Scan for the cell matching the given text and deliver its (X, Y) coordinate at center. 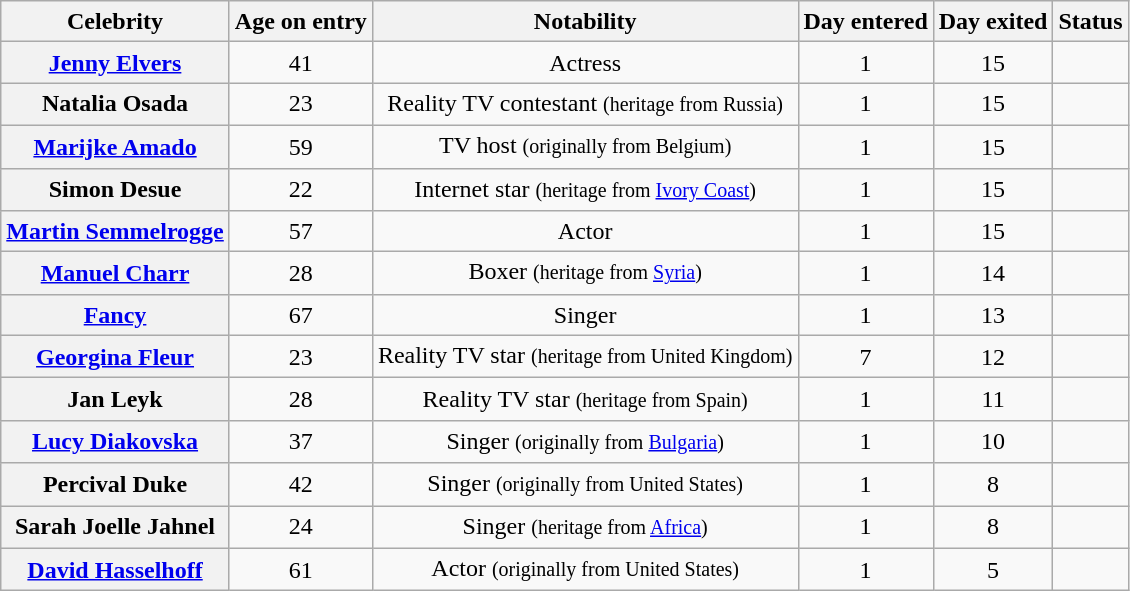
Marijke Amado (116, 146)
Actor (originally from United States) (585, 570)
67 (300, 314)
Reality TV contestant (heritage from Russia) (585, 104)
Day exited (993, 22)
Status (1090, 22)
5 (993, 570)
14 (993, 274)
Percival Duke (116, 484)
TV host (originally from Belgium) (585, 146)
Reality TV star (heritage from United Kingdom) (585, 356)
Singer (585, 314)
Simon Desue (116, 190)
61 (300, 570)
Lucy Diakovska (116, 442)
Jenny Elvers (116, 62)
Actor (585, 232)
Sarah Joelle Jahnel (116, 528)
10 (993, 442)
Georgina Fleur (116, 356)
Day entered (866, 22)
Internet star (heritage from Ivory Coast) (585, 190)
13 (993, 314)
Actress (585, 62)
Boxer (heritage from Syria) (585, 274)
57 (300, 232)
Singer (originally from Bulgaria) (585, 442)
Natalia Osada (116, 104)
42 (300, 484)
Manuel Charr (116, 274)
David Hasselhoff (116, 570)
12 (993, 356)
22 (300, 190)
Singer (originally from United States) (585, 484)
Martin Semmelrogge (116, 232)
37 (300, 442)
59 (300, 146)
Reality TV star (heritage from Spain) (585, 400)
24 (300, 528)
7 (866, 356)
Celebrity (116, 22)
41 (300, 62)
11 (993, 400)
Age on entry (300, 22)
Fancy (116, 314)
Singer (heritage from Africa) (585, 528)
Notability (585, 22)
Jan Leyk (116, 400)
